Pinpoint the cell where the given text exists, returning its (x, y) midpoint coordinate. 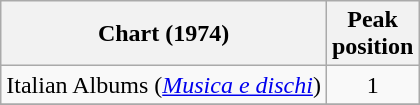
Chart (1974) (164, 34)
Peakposition (372, 34)
1 (372, 85)
Italian Albums (Musica e dischi) (164, 85)
